Output the (x, y) coordinate of the center of the cell containing the given text.  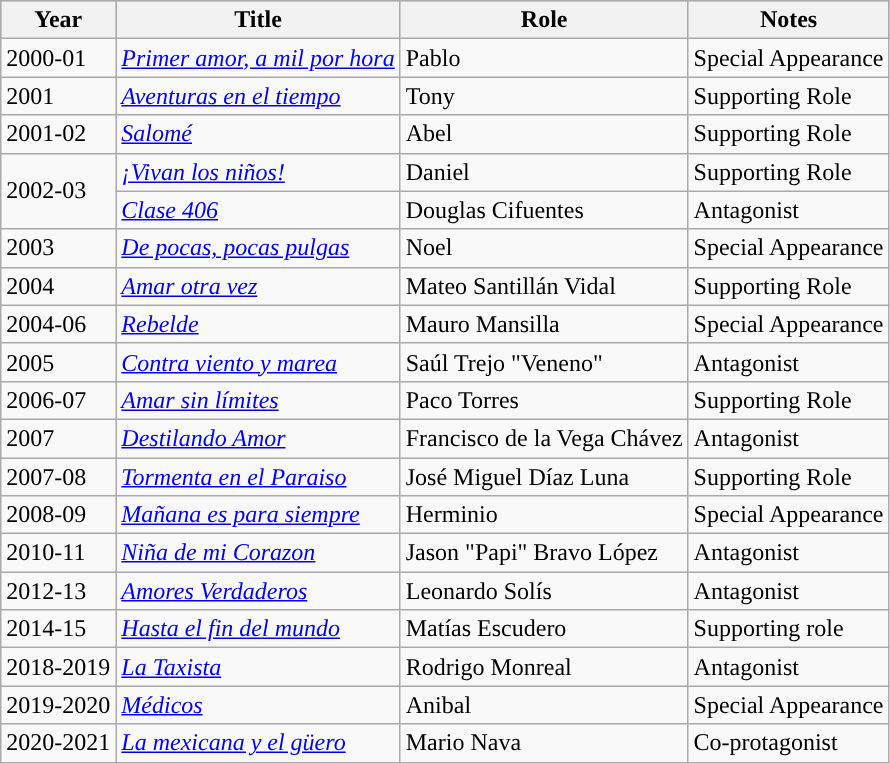
2004 (58, 286)
Supporting role (788, 629)
Médicos (258, 705)
Pablo (544, 58)
Rodrigo Monreal (544, 667)
Mañana es para siempre (258, 515)
Primer amor, a mil por hora (258, 58)
Title (258, 20)
2000-01 (58, 58)
La mexicana y el güero (258, 743)
2001 (58, 96)
Niña de mi Corazon (258, 553)
Year (58, 20)
Mauro Mansilla (544, 324)
Abel (544, 134)
2012-13 (58, 591)
2004-06 (58, 324)
2008-09 (58, 515)
Noel (544, 248)
Francisco de la Vega Chávez (544, 438)
Destilando Amor (258, 438)
Matías Escudero (544, 629)
Leonardo Solís (544, 591)
Douglas Cifuentes (544, 210)
2018-2019 (58, 667)
Clase 406 (258, 210)
Salomé (258, 134)
2019-2020 (58, 705)
Amar sin límites (258, 400)
¡Vivan los niños! (258, 172)
2020-2021 (58, 743)
Tormenta en el Paraiso (258, 477)
La Taxista (258, 667)
Saúl Trejo "Veneno" (544, 362)
Daniel (544, 172)
Amar otra vez (258, 286)
Notes (788, 20)
2001-02 (58, 134)
Contra viento y marea (258, 362)
Aventuras en el tiempo (258, 96)
Tony (544, 96)
2007 (58, 438)
2003 (58, 248)
José Miguel Díaz Luna (544, 477)
2005 (58, 362)
2007-08 (58, 477)
Herminio (544, 515)
Role (544, 20)
Mateo Santillán Vidal (544, 286)
De pocas, pocas pulgas (258, 248)
Jason "Papi" Bravo López (544, 553)
Hasta el fin del mundo (258, 629)
Co-protagonist (788, 743)
Anibal (544, 705)
Paco Torres (544, 400)
Mario Nava (544, 743)
2014-15 (58, 629)
2006-07 (58, 400)
2010-11 (58, 553)
2002-03 (58, 191)
Amores Verdaderos (258, 591)
Rebelde (258, 324)
